For the text-containing cell, return its midpoint in [x, y] coordinate format. 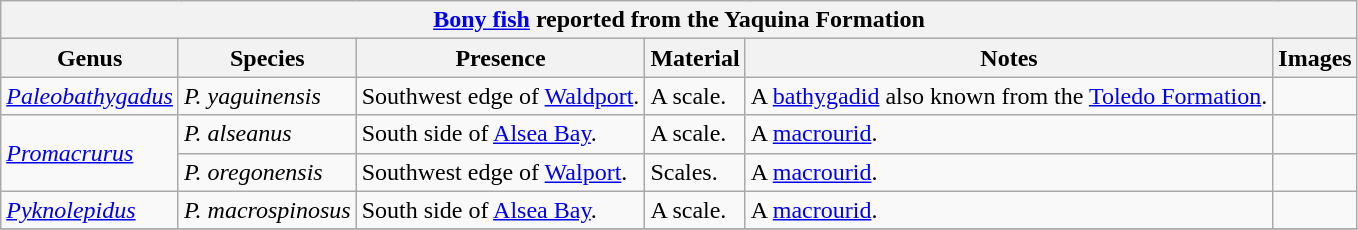
Notes [1009, 58]
Pyknolepidus [90, 210]
P. alseanus [267, 134]
Paleobathygadus [90, 96]
Images [1315, 58]
Bony fish reported from the Yaquina Formation [679, 20]
Scales. [695, 172]
Species [267, 58]
P. macrospinosus [267, 210]
P. yaguinensis [267, 96]
Southwest edge of Waldport. [500, 96]
A bathygadid also known from the Toledo Formation. [1009, 96]
Promacrurus [90, 153]
P. oregonensis [267, 172]
Southwest edge of Walport. [500, 172]
Material [695, 58]
Presence [500, 58]
Genus [90, 58]
